Determine the [X, Y] coordinate at the center of the cell enclosing the given text.  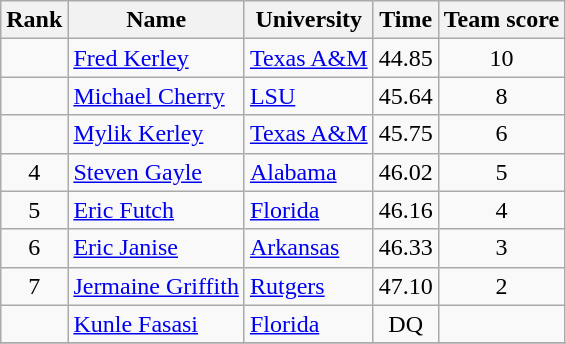
44.85 [406, 58]
Rutgers [308, 286]
Eric Janise [156, 248]
45.64 [406, 96]
Arkansas [308, 248]
Eric Futch [156, 210]
Kunle Fasasi [156, 324]
46.16 [406, 210]
Rank [34, 20]
Jermaine Griffith [156, 286]
Name [156, 20]
47.10 [406, 286]
Team score [501, 20]
3 [501, 248]
Time [406, 20]
Steven Gayle [156, 172]
University [308, 20]
46.02 [406, 172]
Fred Kerley [156, 58]
10 [501, 58]
LSU [308, 96]
Michael Cherry [156, 96]
Mylik Kerley [156, 134]
8 [501, 96]
7 [34, 286]
Alabama [308, 172]
45.75 [406, 134]
DQ [406, 324]
46.33 [406, 248]
2 [501, 286]
